Capture the cell that displays the provided text and extract its [X, Y] central coordinate. 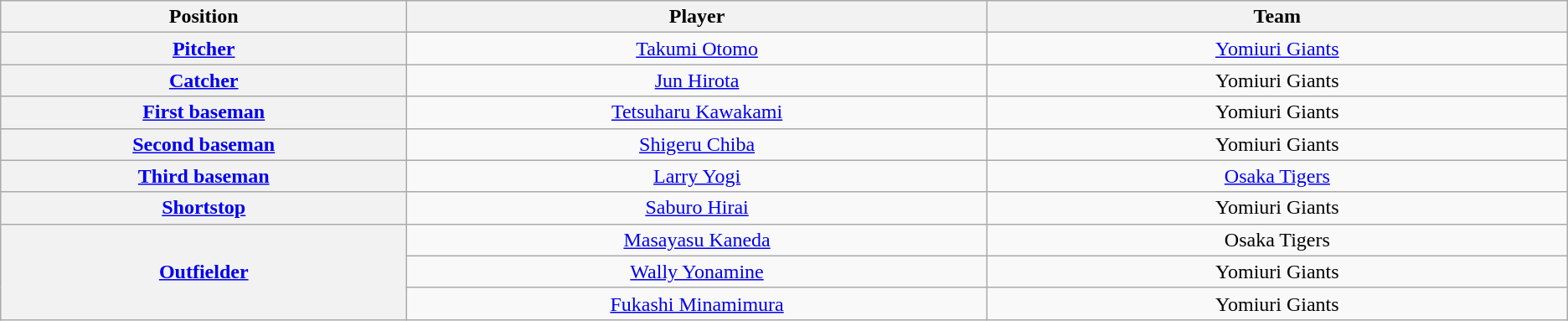
Outfielder [204, 272]
Fukashi Minamimura [697, 303]
Masayasu Kaneda [697, 240]
Team [1277, 17]
Wally Yonamine [697, 272]
Takumi Otomo [697, 49]
Catcher [204, 80]
First baseman [204, 112]
Shigeru Chiba [697, 144]
Position [204, 17]
Larry Yogi [697, 176]
Second baseman [204, 144]
Player [697, 17]
Pitcher [204, 49]
Tetsuharu Kawakami [697, 112]
Shortstop [204, 208]
Jun Hirota [697, 80]
Third baseman [204, 176]
Saburo Hirai [697, 208]
